Extract the [X, Y] coordinate from the center of the cell holding the provided text.  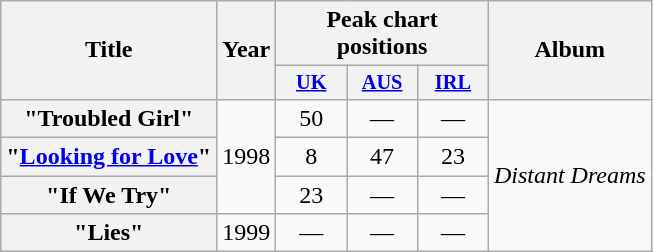
Album [570, 50]
Peak chart positions [382, 34]
Title [109, 50]
"Troubled Girl" [109, 118]
"Lies" [109, 233]
"If We Try" [109, 195]
"Looking for Love" [109, 157]
50 [312, 118]
1999 [246, 233]
1998 [246, 156]
8 [312, 157]
Year [246, 50]
UK [312, 83]
Distant Dreams [570, 175]
AUS [382, 83]
47 [382, 157]
IRL [452, 83]
